Determine the (X, Y) coordinate at the center of the cell enclosing the given text.  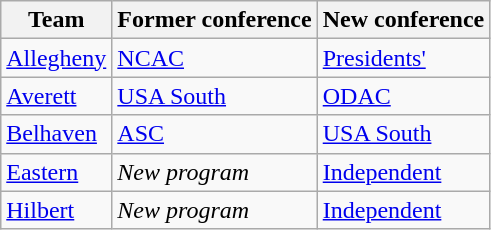
Hilbert (56, 210)
Team (56, 20)
Averett (56, 96)
Eastern (56, 172)
Belhaven (56, 134)
Presidents' (404, 58)
New conference (404, 20)
Allegheny (56, 58)
Former conference (214, 20)
ASC (214, 134)
ODAC (404, 96)
NCAC (214, 58)
